From the cell containing the given text, extract its center point as (x, y) coordinate. 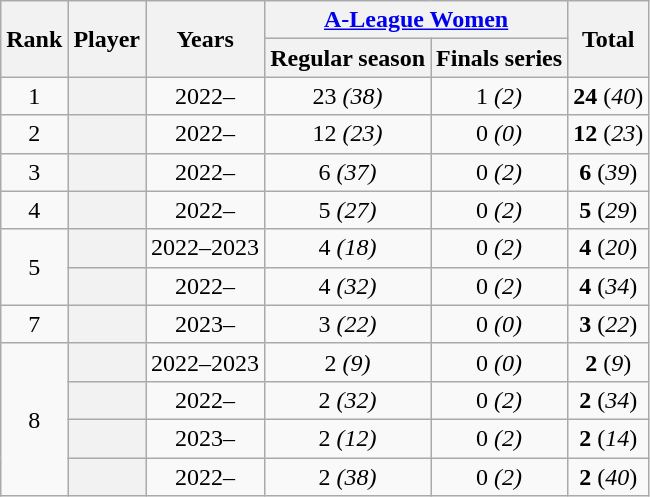
4 (18) (348, 248)
5 (27) (348, 210)
Rank (34, 39)
6 (37) (348, 172)
4 (32) (348, 286)
23 (38) (348, 96)
Player (107, 39)
7 (34, 324)
4 (20) (608, 248)
4 (34, 210)
2 (38) (348, 477)
24 (40) (608, 96)
8 (34, 419)
Finals series (500, 58)
2 (40) (608, 477)
Regular season (348, 58)
2 (34) (608, 400)
2 (14) (608, 438)
A-League Women (416, 20)
5 (29) (608, 210)
Years (206, 39)
4 (34) (608, 286)
3 (34, 172)
1 (34, 96)
5 (34, 267)
1 (2) (500, 96)
2 (12) (348, 438)
2 (32) (348, 400)
Total (608, 39)
2 (34, 134)
6 (39) (608, 172)
